Pinpoint the cell where the given text exists, returning its [x, y] midpoint coordinate. 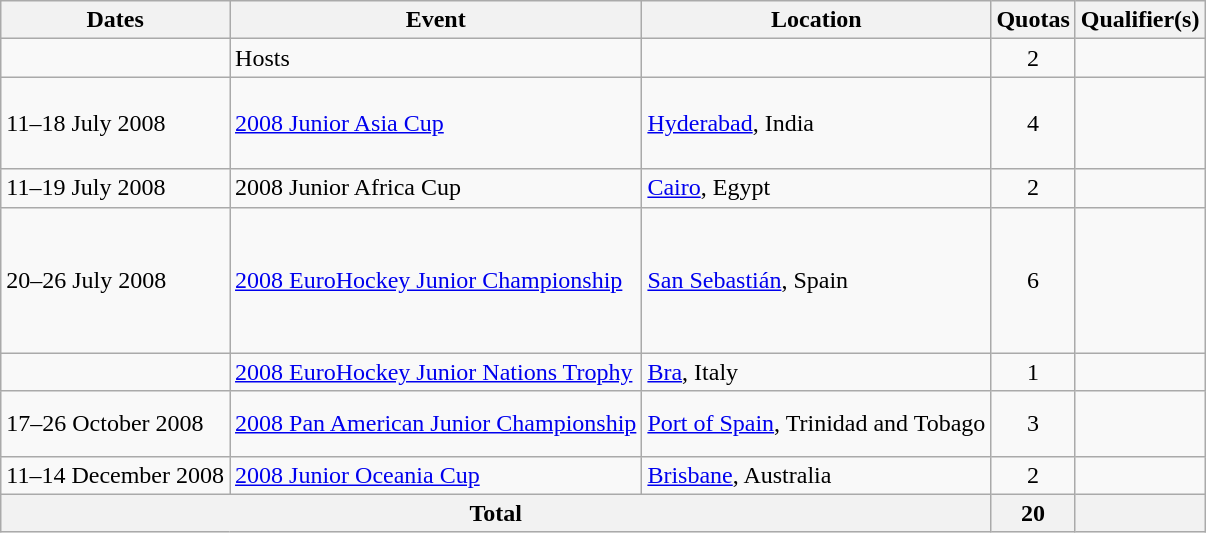
2008 EuroHockey Junior Championship [436, 280]
6 [1033, 280]
Event [436, 20]
Cairo, Egypt [816, 188]
2008 Pan American Junior Championship [436, 424]
11–19 July 2008 [116, 188]
Location [816, 20]
San Sebastián, Spain [816, 280]
2008 Junior Oceania Cup [436, 475]
Bra, Italy [816, 372]
1 [1033, 372]
2008 Junior Asia Cup [436, 123]
Port of Spain, Trinidad and Tobago [816, 424]
Hosts [436, 58]
20–26 July 2008 [116, 280]
Total [496, 513]
17–26 October 2008 [116, 424]
Quotas [1033, 20]
11–18 July 2008 [116, 123]
2008 Junior Africa Cup [436, 188]
Hyderabad, India [816, 123]
2008 EuroHockey Junior Nations Trophy [436, 372]
Dates [116, 20]
4 [1033, 123]
3 [1033, 424]
Brisbane, Australia [816, 475]
11–14 December 2008 [116, 475]
20 [1033, 513]
Qualifier(s) [1140, 20]
